Provide the (X, Y) coordinate of the cell's center where the given text is located.  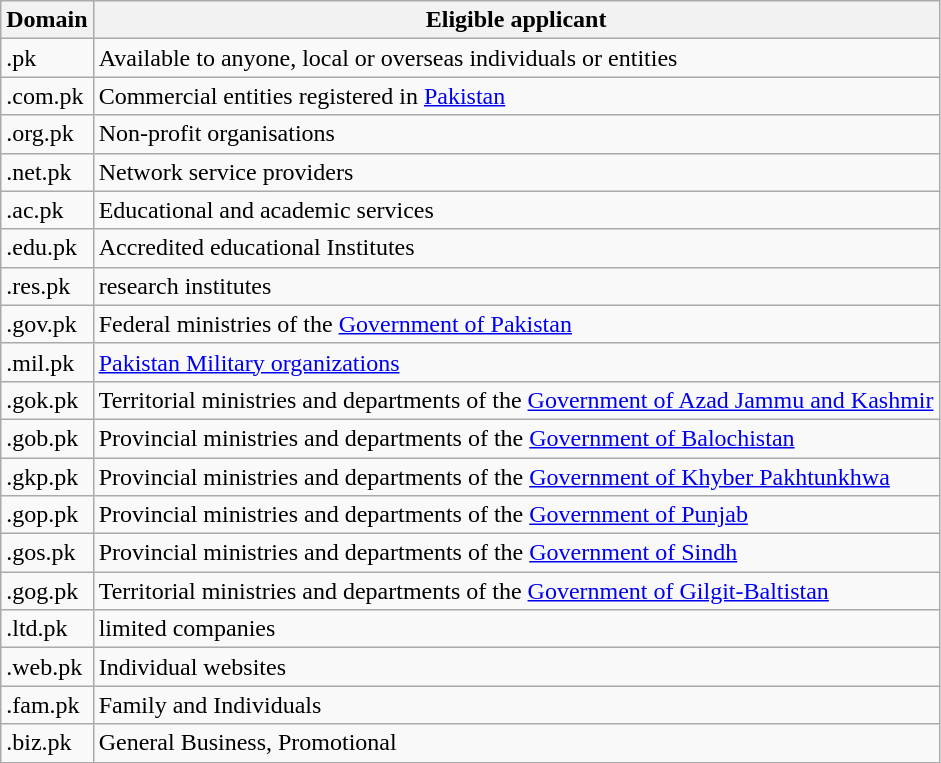
Provincial ministries and departments of the Government of Punjab (516, 515)
.org.pk (47, 134)
Federal ministries of the Government of Pakistan (516, 324)
Educational and academic services (516, 210)
.gog.pk (47, 591)
.ac.pk (47, 210)
.fam.pk (47, 705)
.gos.pk (47, 553)
Domain (47, 20)
.gob.pk (47, 438)
Pakistan Military organizations (516, 362)
Provincial ministries and departments of the Government of Balochistan (516, 438)
Individual websites (516, 667)
.net.pk (47, 172)
Territorial ministries and departments of the Government of Azad Jammu and Kashmir (516, 400)
Commercial entities registered in Pakistan (516, 96)
Available to anyone, local or overseas individuals or entities (516, 58)
Territorial ministries and departments of the Government of Gilgit-Baltistan (516, 591)
research institutes (516, 286)
Accredited educational Institutes (516, 248)
.pk (47, 58)
.gok.pk (47, 400)
Provincial ministries and departments of the Government of Khyber Pakhtunkhwa (516, 477)
.mil.pk (47, 362)
.biz.pk (47, 743)
.ltd.pk (47, 629)
General Business, Promotional (516, 743)
Network service providers (516, 172)
Non-profit organisations (516, 134)
.gkp.pk (47, 477)
Provincial ministries and departments of the Government of Sindh (516, 553)
.web.pk (47, 667)
.com.pk (47, 96)
.res.pk (47, 286)
Family and Individuals (516, 705)
.edu.pk (47, 248)
.gop.pk (47, 515)
.gov.pk (47, 324)
limited companies (516, 629)
Eligible applicant (516, 20)
